From the cell containing the given text, extract its center point as [X, Y] coordinate. 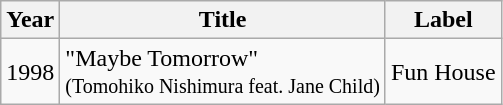
Title [223, 20]
Fun House [443, 72]
Label [443, 20]
"Maybe Tomorrow"(Tomohiko Nishimura feat. Jane Child) [223, 72]
1998 [30, 72]
Year [30, 20]
